Extract the [X, Y] coordinate from the center of the cell holding the provided text.  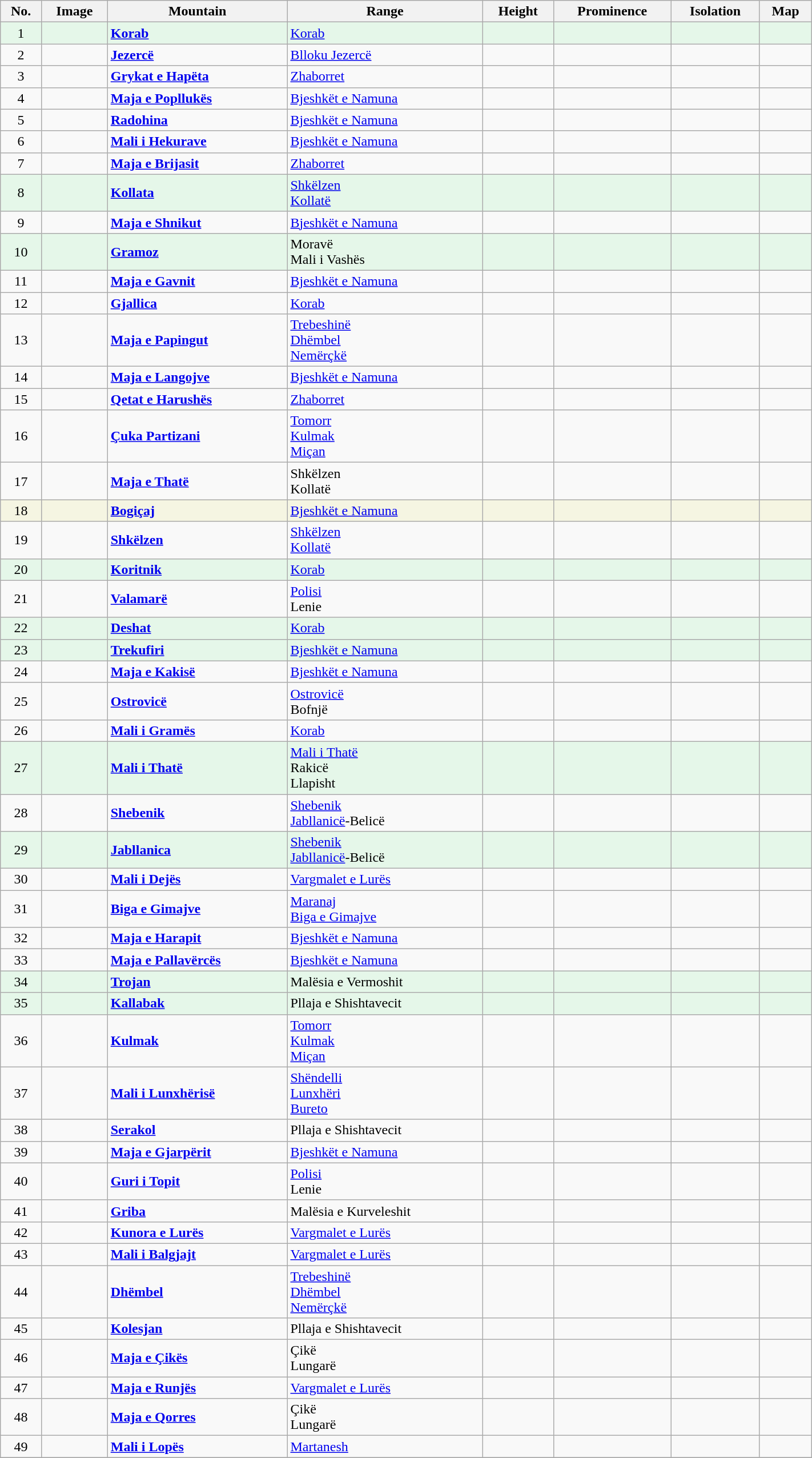
Maja e Kakisë [198, 672]
Mountain [198, 11]
Mali i Hekurave [198, 142]
21 [21, 599]
Qetat e Harushës [198, 399]
48 [21, 1417]
Image [74, 11]
26 [21, 730]
33 [21, 960]
31 [21, 909]
Bogiçaj [198, 511]
43 [21, 1254]
30 [21, 879]
Çuka Partizani [198, 436]
47 [21, 1388]
Griba [198, 1211]
46 [21, 1358]
4 [21, 98]
18 [21, 511]
Maja e Shnikut [198, 222]
1 [21, 33]
6 [21, 142]
Mali i ThatëRakicëLlapisht [385, 768]
Mali i Balgjajt [198, 1254]
Range [385, 11]
Maja e Harapit [198, 938]
14 [21, 377]
11 [21, 281]
Jezercë [198, 55]
27 [21, 768]
Martanesh [385, 1447]
OstrovicëBofnjë [385, 701]
5 [21, 120]
Trekufiri [198, 650]
Dhëmbel [198, 1292]
Maja e Papingut [198, 340]
42 [21, 1232]
Gramoz [198, 251]
38 [21, 1130]
39 [21, 1152]
Radohina [198, 120]
Map [786, 11]
Kollata [198, 193]
Gjallica [198, 303]
29 [21, 850]
Shkëlzen [198, 540]
Height [518, 11]
Maja e Langojve [198, 377]
10 [21, 251]
32 [21, 938]
Mali i Gramës [198, 730]
Ostrovicë [198, 701]
22 [21, 628]
8 [21, 193]
20 [21, 569]
19 [21, 540]
Trojan [198, 982]
7 [21, 163]
No. [21, 11]
9 [21, 222]
Blloku Jezercë [385, 55]
17 [21, 481]
2 [21, 55]
Maja e Thatë [198, 481]
Valamarë [198, 599]
Kunora e Lurës [198, 1232]
Malësia e Kurveleshit [385, 1211]
Maja e Popllukës [198, 98]
34 [21, 982]
Prominence [612, 11]
Malësia e Vermoshit [385, 982]
MaranajBiga e Gimajve [385, 909]
Maja e Çikës [198, 1358]
35 [21, 1003]
15 [21, 399]
Deshat [198, 628]
Serakol [198, 1130]
36 [21, 1041]
Mali i Thatë [198, 768]
24 [21, 672]
45 [21, 1329]
Isolation [715, 11]
Jabllanica [198, 850]
49 [21, 1447]
40 [21, 1181]
Mali i Lopës [198, 1447]
23 [21, 650]
44 [21, 1292]
Koritnik [198, 569]
Mali i Dejës [198, 879]
12 [21, 303]
37 [21, 1093]
Guri i Topit [198, 1181]
Kulmak [198, 1041]
16 [21, 436]
Maja e Pallavërcës [198, 960]
Maja e Gavnit [198, 281]
Maja e Brijasit [198, 163]
Kallabak [198, 1003]
41 [21, 1211]
3 [21, 77]
25 [21, 701]
Shebenik [198, 812]
Mali i Lunxhërisë [198, 1093]
28 [21, 812]
Maja e Runjës [198, 1388]
Kolesjan [198, 1329]
Grykat e Hapëta [198, 77]
13 [21, 340]
Maja e Gjarpërit [198, 1152]
Maja e Qorres [198, 1417]
ShëndelliLunxhëriBureto [385, 1093]
Biga e Gimajve [198, 909]
MoravëMali i Vashës [385, 251]
